Extract the (X, Y) coordinate from the center of the cell holding the provided text.  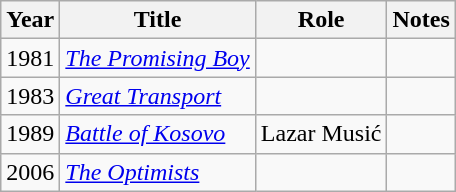
1989 (30, 134)
Year (30, 20)
Great Transport (158, 96)
The Optimists (158, 172)
Role (321, 20)
1981 (30, 58)
Battle of Kosovo (158, 134)
Title (158, 20)
Lazar Musić (321, 134)
1983 (30, 96)
Notes (421, 20)
2006 (30, 172)
The Promising Boy (158, 58)
